Provide the [X, Y] coordinate of the cell's center where the given text is located.  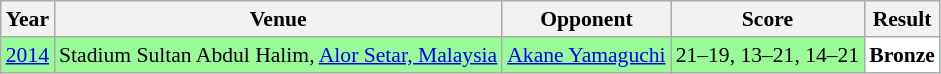
Score [768, 19]
Opponent [586, 19]
Stadium Sultan Abdul Halim, Alor Setar, Malaysia [278, 55]
21–19, 13–21, 14–21 [768, 55]
Result [902, 19]
Akane Yamaguchi [586, 55]
Venue [278, 19]
Year [28, 19]
2014 [28, 55]
Bronze [902, 55]
